Locate the cell with the specified text and output its (X, Y) center coordinate. 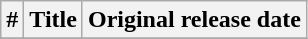
Title (54, 20)
Original release date (194, 20)
# (12, 20)
